Provide the (x, y) coordinate of the cell's center where the given text is located.  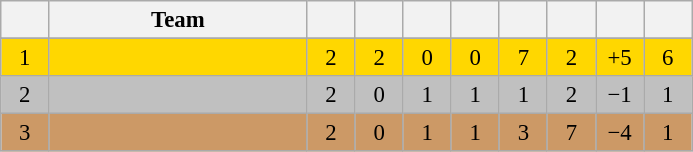
+5 (620, 58)
−4 (620, 133)
−1 (620, 95)
Team (178, 20)
6 (668, 58)
